Output the [x, y] coordinate of the center of the cell containing the given text.  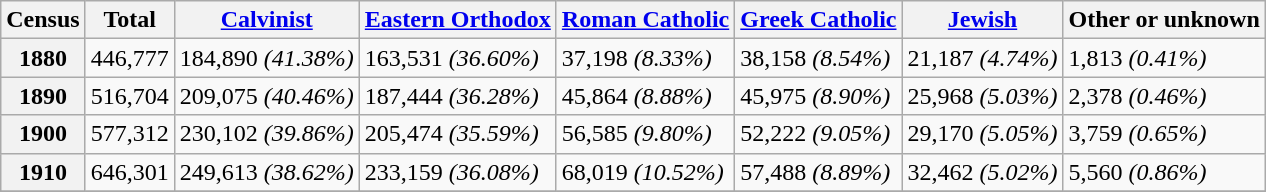
68,019 (10.52%) [645, 172]
38,158 (8.54%) [818, 58]
Greek Catholic [818, 20]
Census [43, 20]
163,531 (36.60%) [458, 58]
1,813 (0.41%) [1164, 58]
249,613 (38.62%) [266, 172]
1900 [43, 134]
Total [130, 20]
45,975 (8.90%) [818, 96]
57,488 (8.89%) [818, 172]
187,444 (36.28%) [458, 96]
29,170 (5.05%) [982, 134]
230,102 (39.86%) [266, 134]
Other or unknown [1164, 20]
37,198 (8.33%) [645, 58]
205,474 (35.59%) [458, 134]
52,222 (9.05%) [818, 134]
516,704 [130, 96]
184,890 (41.38%) [266, 58]
Jewish [982, 20]
1910 [43, 172]
577,312 [130, 134]
1890 [43, 96]
209,075 (40.46%) [266, 96]
2,378 (0.46%) [1164, 96]
3,759 (0.65%) [1164, 134]
21,187 (4.74%) [982, 58]
233,159 (36.08%) [458, 172]
25,968 (5.03%) [982, 96]
Roman Catholic [645, 20]
Calvinist [266, 20]
646,301 [130, 172]
45,864 (8.88%) [645, 96]
1880 [43, 58]
5,560 (0.86%) [1164, 172]
446,777 [130, 58]
Eastern Orthodox [458, 20]
32,462 (5.02%) [982, 172]
56,585 (9.80%) [645, 134]
